Scan for the cell matching the given text and deliver its [x, y] coordinate at center. 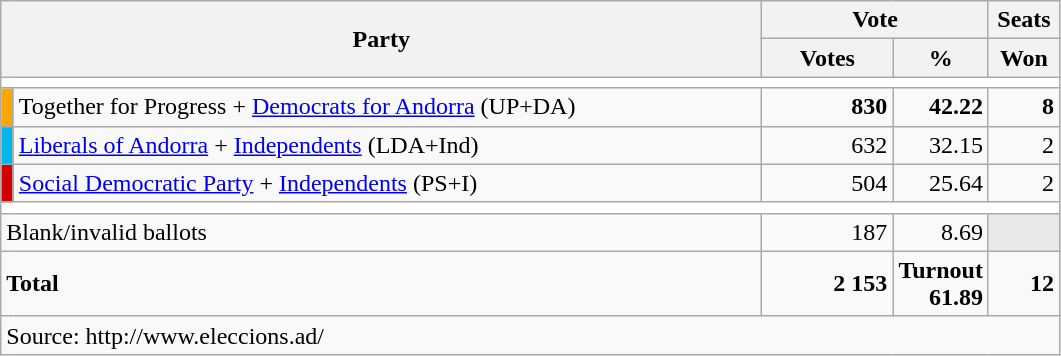
8.69 [941, 232]
504 [828, 183]
Turnout 61.89 [941, 284]
Vote [876, 20]
8 [1024, 107]
830 [828, 107]
Blank/invalid ballots [382, 232]
Total [382, 284]
32.15 [941, 145]
Social Democratic Party + Independents (PS+I) [387, 183]
187 [828, 232]
2 153 [828, 284]
Votes [828, 58]
12 [1024, 284]
Together for Progress + Democrats for Andorra (UP+DA) [387, 107]
Source: http://www.eleccions.ad/ [530, 335]
Liberals of Andorra + Independents (LDA+Ind) [387, 145]
632 [828, 145]
Won [1024, 58]
Seats [1024, 20]
% [941, 58]
25.64 [941, 183]
42.22 [941, 107]
Party [382, 39]
